Output the (X, Y) coordinate of the center of the cell containing the given text.  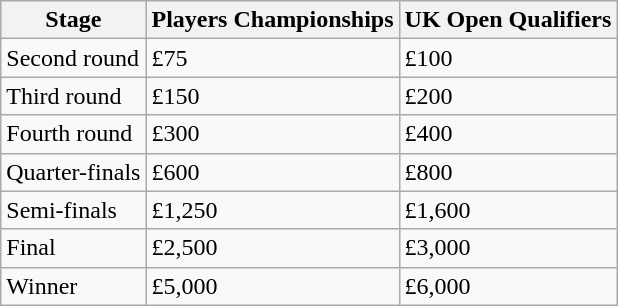
Semi-finals (74, 210)
Fourth round (74, 134)
Quarter-finals (74, 172)
Winner (74, 286)
Final (74, 248)
£800 (508, 172)
£100 (508, 58)
£300 (272, 134)
Third round (74, 96)
£1,600 (508, 210)
£5,000 (272, 286)
£3,000 (508, 248)
£1,250 (272, 210)
£200 (508, 96)
£600 (272, 172)
Players Championships (272, 20)
£75 (272, 58)
£6,000 (508, 286)
Stage (74, 20)
UK Open Qualifiers (508, 20)
£2,500 (272, 248)
£150 (272, 96)
Second round (74, 58)
£400 (508, 134)
